From the cell containing the given text, extract its center point as [X, Y] coordinate. 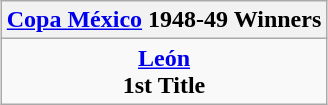
Copa México 1948-49 Winners [164, 20]
León1st Title [164, 72]
